Detect which cell encompasses the target text, then output its (x, y) center coordinate. 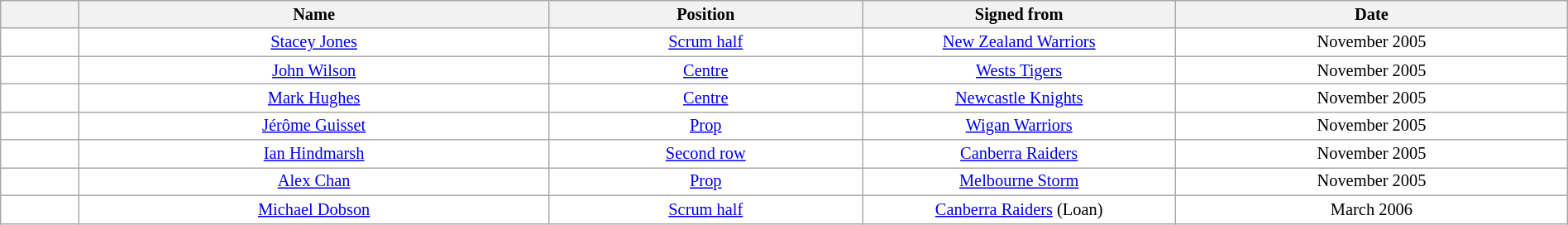
Canberra Raiders (Loan) (1019, 209)
Position (706, 14)
Wests Tigers (1019, 70)
John Wilson (313, 70)
New Zealand Warriors (1019, 42)
Name (313, 14)
Canberra Raiders (1019, 154)
Michael Dobson (313, 209)
Mark Hughes (313, 98)
Signed from (1019, 14)
Stacey Jones (313, 42)
Alex Chan (313, 181)
Date (1372, 14)
March 2006 (1372, 209)
Second row (706, 154)
Melbourne Storm (1019, 181)
Wigan Warriors (1019, 126)
Newcastle Knights (1019, 98)
Ian Hindmarsh (313, 154)
Jérôme Guisset (313, 126)
